Pinpoint the cell where the given text exists, returning its (X, Y) midpoint coordinate. 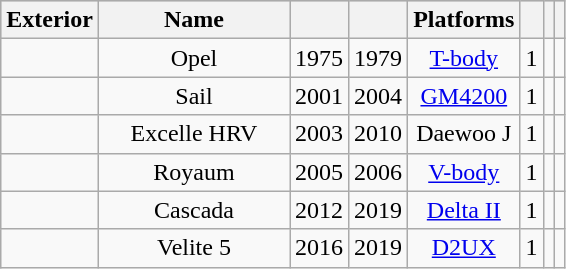
V-body (464, 172)
Daewoo J (464, 134)
Royaum (194, 172)
2001 (320, 96)
2012 (320, 210)
Velite 5 (194, 248)
1975 (320, 58)
Sail (194, 96)
Excelle HRV (194, 134)
2003 (320, 134)
Delta II (464, 210)
2016 (320, 248)
T-body (464, 58)
GM4200 (464, 96)
1979 (378, 58)
Platforms (464, 20)
Cascada (194, 210)
Opel (194, 58)
2010 (378, 134)
Name (194, 20)
D2UX (464, 248)
2006 (378, 172)
2005 (320, 172)
Exterior (50, 20)
2004 (378, 96)
